Identify which cell holds the provided text, then report its [x, y] central coordinate. 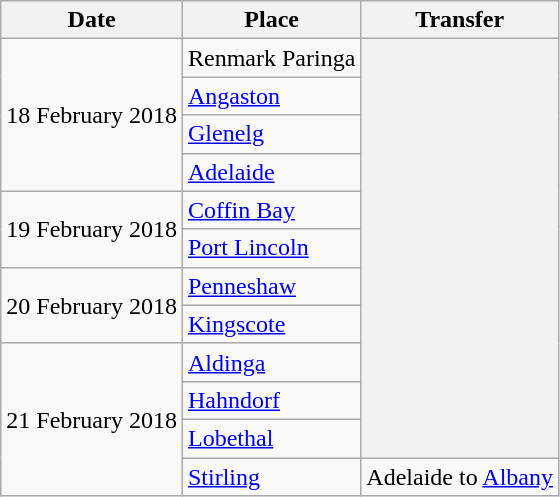
Hahndorf [271, 400]
Port Lincoln [271, 248]
Angaston [271, 96]
Stirling [271, 477]
20 February 2018 [92, 305]
Transfer [460, 20]
18 February 2018 [92, 115]
21 February 2018 [92, 419]
Place [271, 20]
Adelaide to Albany [460, 477]
Coffin Bay [271, 210]
Adelaide [271, 172]
Penneshaw [271, 286]
Glenelg [271, 134]
Kingscote [271, 324]
Date [92, 20]
Aldinga [271, 362]
19 February 2018 [92, 229]
Lobethal [271, 438]
Renmark Paringa [271, 58]
